For the text-containing cell, return its midpoint in [x, y] coordinate format. 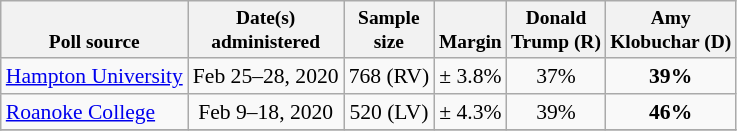
Samplesize [390, 30]
Feb 25–28, 2020 [266, 76]
768 (RV) [390, 76]
37% [556, 76]
520 (LV) [390, 112]
Hampton University [94, 76]
DonaldTrump (R) [556, 30]
Margin [470, 30]
Poll source [94, 30]
Date(s)administered [266, 30]
AmyKlobuchar (D) [671, 30]
Feb 9–18, 2020 [266, 112]
± 4.3% [470, 112]
Roanoke College [94, 112]
± 3.8% [470, 76]
46% [671, 112]
